Locate the cell with the specified text and output its (x, y) center coordinate. 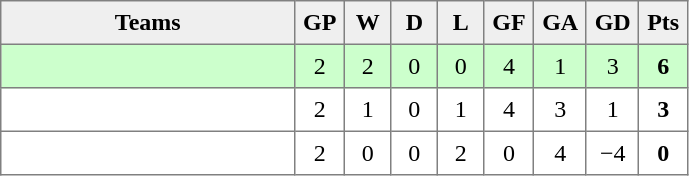
−4 (612, 153)
L (461, 23)
Pts (663, 23)
GA (560, 23)
GF (509, 23)
Teams (148, 23)
W (368, 23)
GP (320, 23)
GD (612, 23)
6 (663, 66)
D (414, 23)
